Determine the [x, y] coordinate at the center of the cell enclosing the given text.  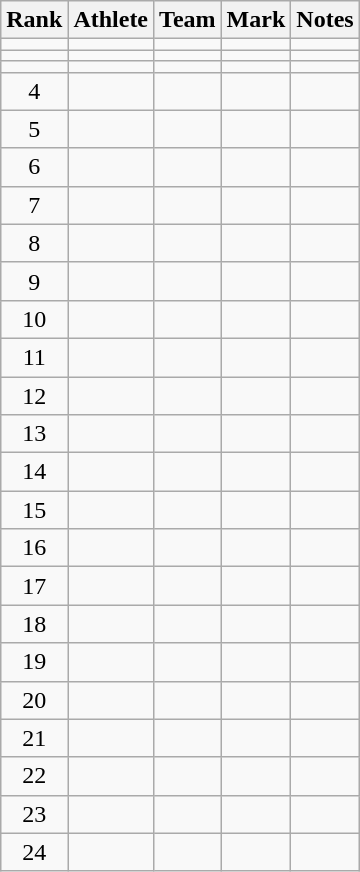
16 [34, 548]
24 [34, 852]
18 [34, 624]
22 [34, 776]
20 [34, 700]
15 [34, 510]
Mark [256, 20]
8 [34, 243]
10 [34, 319]
11 [34, 357]
9 [34, 281]
14 [34, 472]
Team [188, 20]
12 [34, 395]
21 [34, 738]
5 [34, 129]
23 [34, 814]
Notes [325, 20]
Rank [34, 20]
4 [34, 91]
7 [34, 205]
Athlete [111, 20]
13 [34, 434]
17 [34, 586]
6 [34, 167]
19 [34, 662]
